Extract the [x, y] coordinate from the center of the cell holding the provided text.  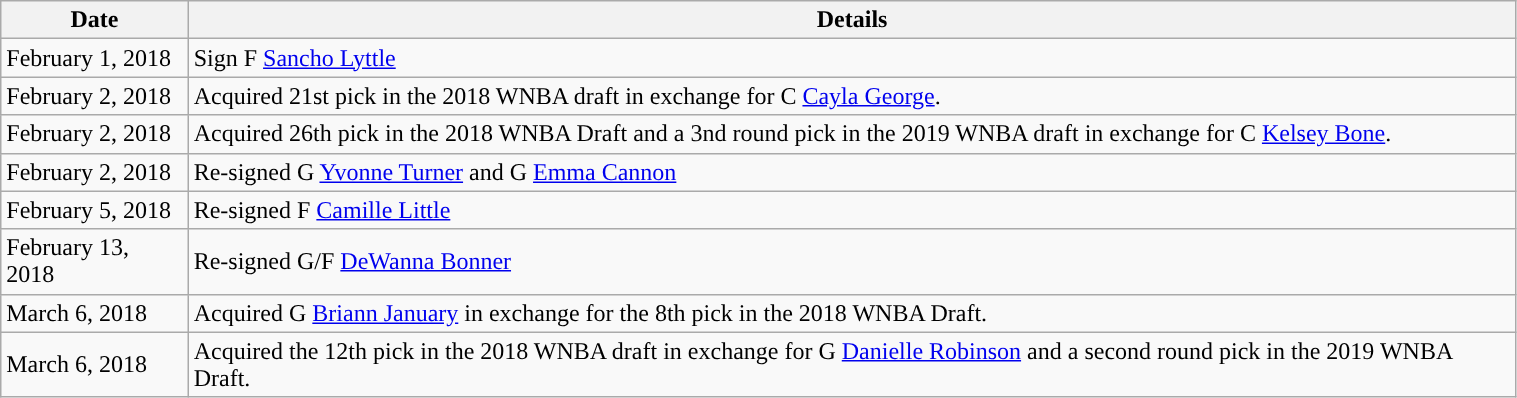
Details [852, 20]
Re-signed F Camille Little [852, 210]
Acquired 26th pick in the 2018 WNBA Draft and a 3nd round pick in the 2019 WNBA draft in exchange for C Kelsey Bone. [852, 134]
February 5, 2018 [94, 210]
Acquired 21st pick in the 2018 WNBA draft in exchange for C Cayla George. [852, 96]
Date [94, 20]
Re-signed G/F DeWanna Bonner [852, 262]
Acquired the 12th pick in the 2018 WNBA draft in exchange for G Danielle Robinson and a second round pick in the 2019 WNBA Draft. [852, 364]
Re-signed G Yvonne Turner and G Emma Cannon [852, 172]
February 13, 2018 [94, 262]
Acquired G Briann January in exchange for the 8th pick in the 2018 WNBA Draft. [852, 313]
February 1, 2018 [94, 58]
Sign F Sancho Lyttle [852, 58]
